Identify which cell holds the provided text, then report its [X, Y] central coordinate. 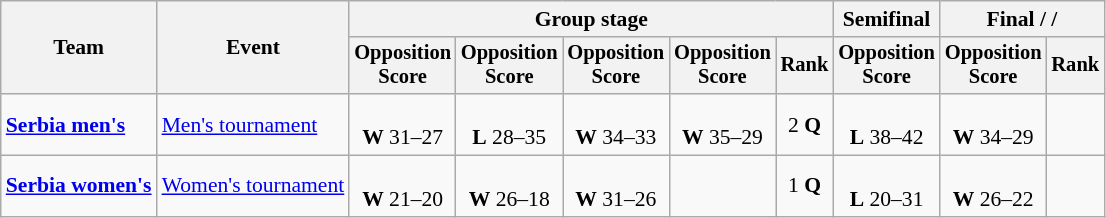
W 21–20 [402, 186]
W 26–18 [510, 186]
Event [254, 48]
1 Q [805, 186]
W 31–26 [616, 186]
2 Q [805, 124]
Semifinal [886, 19]
W 31–27 [402, 124]
W 34–33 [616, 124]
L 38–42 [886, 124]
L 28–35 [510, 124]
Serbia women's [79, 186]
W 35–29 [722, 124]
W 26–22 [994, 186]
Women's tournament [254, 186]
Final / / [1022, 19]
L 20–31 [886, 186]
Group stage [591, 19]
Men's tournament [254, 124]
Team [79, 48]
Serbia men's [79, 124]
W 34–29 [994, 124]
